Provide the (x, y) coordinate of the cell's center where the given text is located.  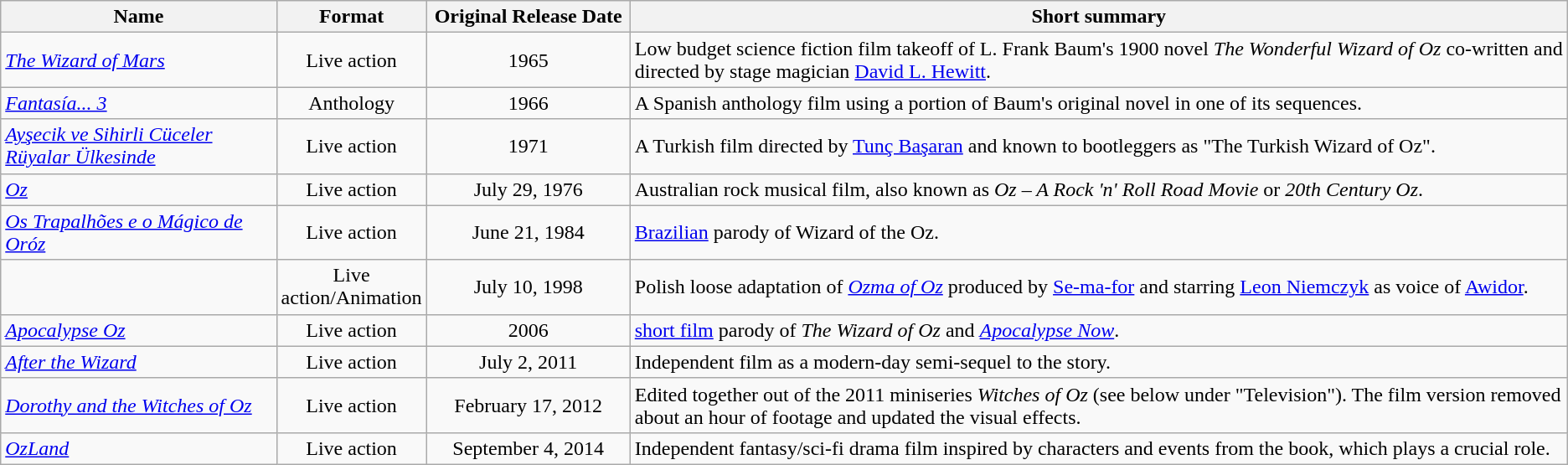
Format (352, 17)
After the Wizard (139, 362)
July 29, 1976 (528, 189)
Name (139, 17)
short film parody of The Wizard of Oz and Apocalypse Now. (1099, 330)
Oz (139, 189)
A Spanish anthology film using a portion of Baum's original novel in one of its sequences. (1099, 103)
Brazilian parody of Wizard of the Oz. (1099, 233)
1971 (528, 146)
2006 (528, 330)
Polish loose adaptation of Ozma of Oz produced by Se-ma-for and starring Leon Niemczyk as voice of Awidor. (1099, 287)
Os Trapalhões e o Mágico de Oróz (139, 233)
Australian rock musical film, also known as Oz – A Rock 'n' Roll Road Movie or 20th Century Oz. (1099, 189)
July 10, 1998 (528, 287)
Dorothy and the Witches of Oz (139, 406)
Short summary (1099, 17)
The Wizard of Mars (139, 60)
Original Release Date (528, 17)
Ayşecik ve Sihirli Cüceler Rüyalar Ülkesinde (139, 146)
Live action/Animation (352, 287)
Independent fantasy/sci-fi drama film inspired by characters and events from the book, which plays a crucial role. (1099, 448)
July 2, 2011 (528, 362)
June 21, 1984 (528, 233)
Anthology (352, 103)
A Turkish film directed by Tunç Başaran and known to bootleggers as "The Turkish Wizard of Oz". (1099, 146)
February 17, 2012 (528, 406)
September 4, 2014 (528, 448)
Independent film as a modern-day semi-sequel to the story. (1099, 362)
1965 (528, 60)
Apocalypse Oz (139, 330)
1966 (528, 103)
Fantasía... 3 (139, 103)
OzLand (139, 448)
